From the cell containing the given text, extract its center point as [x, y] coordinate. 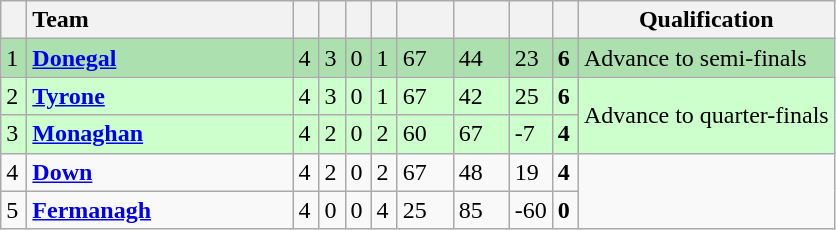
-7 [530, 134]
85 [481, 210]
-60 [530, 210]
42 [481, 96]
48 [481, 172]
Monaghan [160, 134]
23 [530, 58]
Advance to quarter-finals [706, 115]
44 [481, 58]
5 [14, 210]
Qualification [706, 20]
19 [530, 172]
Donegal [160, 58]
Tyrone [160, 96]
60 [425, 134]
Team [160, 20]
Down [160, 172]
Advance to semi-finals [706, 58]
Fermanagh [160, 210]
